Locate the cell with the specified text and output its [x, y] center coordinate. 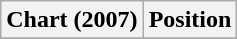
Position [190, 20]
Chart (2007) [72, 20]
